Capture the cell that displays the provided text and extract its [x, y] central coordinate. 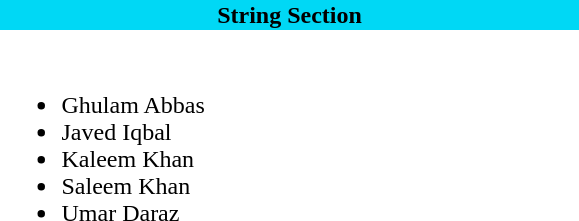
String Section [290, 15]
